Locate the cell with the specified text and output its (x, y) center coordinate. 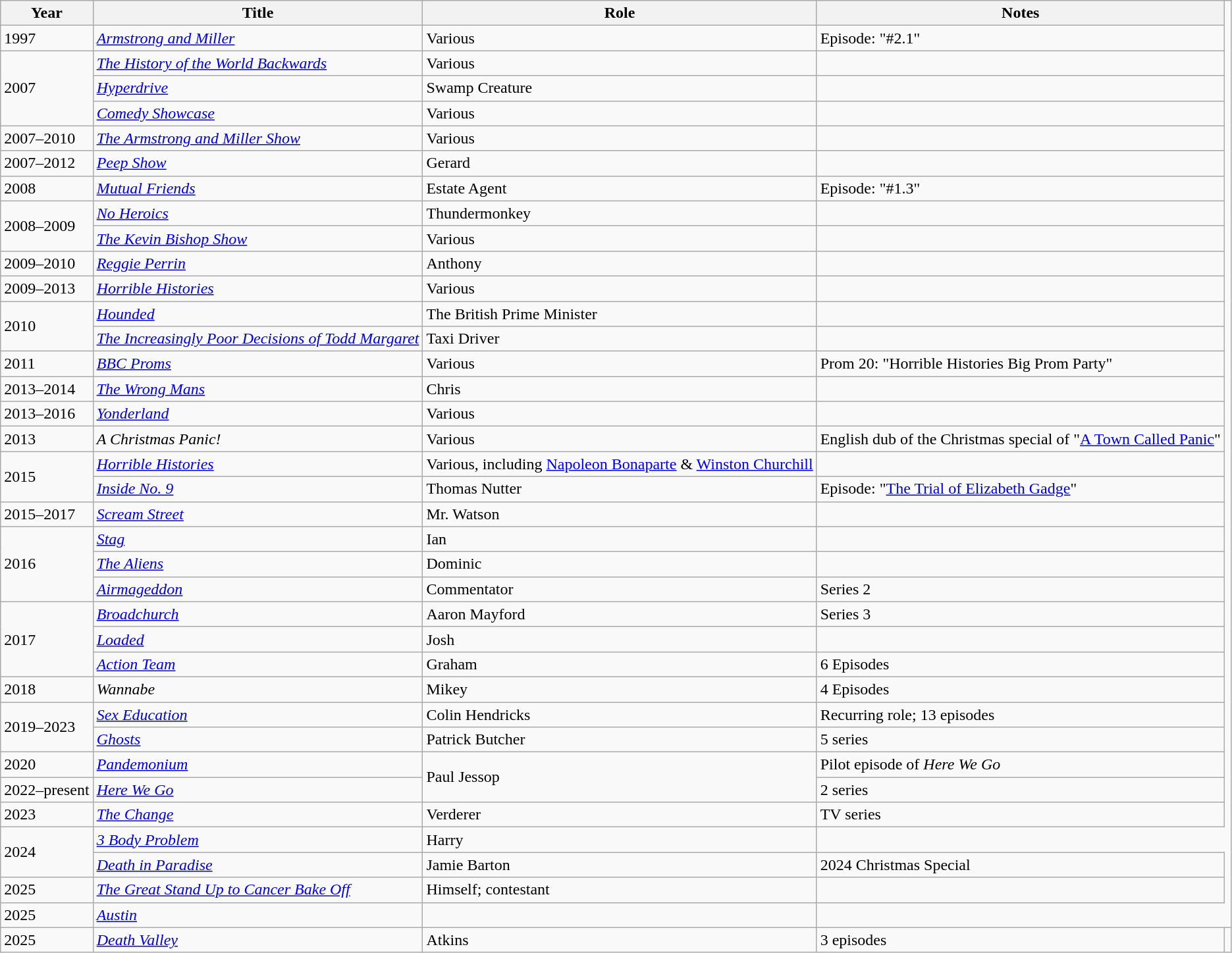
Estate Agent (620, 188)
2008–2009 (47, 226)
Prom 20: "Horrible Histories Big Prom Party" (1021, 364)
Death Valley (258, 940)
Paul Jessop (620, 777)
2011 (47, 364)
Episode: "#2.1" (1021, 38)
Title (258, 13)
Ghosts (258, 740)
Colin Hendricks (620, 714)
2019–2023 (47, 727)
Thundermonkey (620, 213)
Graham (620, 664)
TV series (1021, 815)
Pilot episode of Here We Go (1021, 765)
The Aliens (258, 564)
Mr. Watson (620, 514)
A Christmas Panic! (258, 439)
Aaron Mayford (620, 614)
4 Episodes (1021, 689)
1997 (47, 38)
Hyperdrive (258, 88)
Year (47, 13)
2007–2012 (47, 163)
Mutual Friends (258, 188)
The Great Stand Up to Cancer Bake Off (258, 890)
2024 (47, 852)
Taxi Driver (620, 339)
2007–2010 (47, 138)
Austin (258, 915)
2015–2017 (47, 514)
Recurring role; 13 episodes (1021, 714)
Patrick Butcher (620, 740)
Here We Go (258, 790)
2009–2013 (47, 288)
Loaded (258, 639)
2023 (47, 815)
Wannabe (258, 689)
2007 (47, 88)
The British Prime Minister (620, 314)
2022–present (47, 790)
2013 (47, 439)
Armstrong and Miller (258, 38)
Harry (620, 840)
Verderer (620, 815)
3 episodes (1021, 940)
Swamp Creature (620, 88)
Series 3 (1021, 614)
The Increasingly Poor Decisions of Todd Margaret (258, 339)
The Wrong Mans (258, 389)
BBC Proms (258, 364)
Reggie Perrin (258, 263)
Pandemonium (258, 765)
The Change (258, 815)
3 Body Problem (258, 840)
The Armstrong and Miller Show (258, 138)
2013–2016 (47, 414)
2020 (47, 765)
2024 Christmas Special (1021, 865)
Himself; contestant (620, 890)
2018 (47, 689)
Action Team (258, 664)
No Heroics (258, 213)
Episode: "#1.3" (1021, 188)
Gerard (620, 163)
The Kevin Bishop Show (258, 238)
Peep Show (258, 163)
2008 (47, 188)
Commentator (620, 589)
2009–2010 (47, 263)
Various, including Napoleon Bonaparte & Winston Churchill (620, 464)
Chris (620, 389)
Josh (620, 639)
2013–2014 (47, 389)
Comedy Showcase (258, 113)
Sex Education (258, 714)
Ian (620, 539)
Scream Street (258, 514)
6 Episodes (1021, 664)
Broadchurch (258, 614)
Notes (1021, 13)
2015 (47, 476)
Hounded (258, 314)
Yonderland (258, 414)
Series 2 (1021, 589)
Jamie Barton (620, 865)
English dub of the Christmas special of "A Town Called Panic" (1021, 439)
Dominic (620, 564)
Anthony (620, 263)
Episode: "The Trial of Elizabeth Gadge" (1021, 489)
2016 (47, 564)
The History of the World Backwards (258, 63)
Role (620, 13)
2010 (47, 326)
Inside No. 9 (258, 489)
5 series (1021, 740)
Stag (258, 539)
Atkins (620, 940)
Mikey (620, 689)
Death in Paradise (258, 865)
2017 (47, 639)
Thomas Nutter (620, 489)
Airmageddon (258, 589)
2 series (1021, 790)
